Return [X, Y] of the center of cell containing provided text 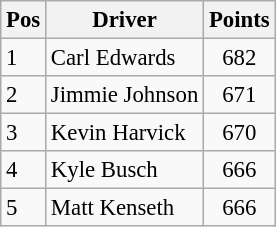
Driver [125, 20]
682 [240, 58]
5 [24, 208]
670 [240, 133]
4 [24, 170]
Carl Edwards [125, 58]
671 [240, 95]
Jimmie Johnson [125, 95]
3 [24, 133]
Kyle Busch [125, 170]
Matt Kenseth [125, 208]
Pos [24, 20]
1 [24, 58]
Kevin Harvick [125, 133]
Points [240, 20]
2 [24, 95]
